Determine the (x, y) coordinate at the center of the cell enclosing the given text.  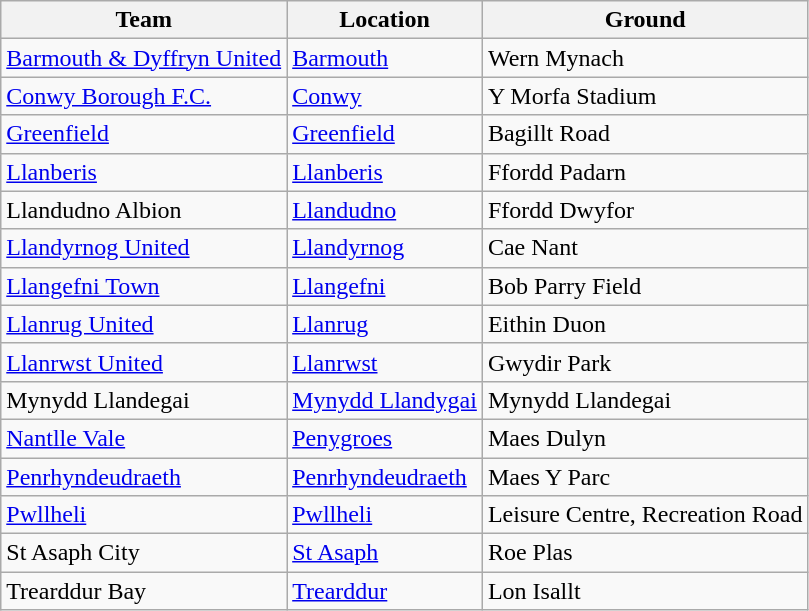
Llandyrnog (385, 248)
Nantlle Vale (144, 438)
St Asaph City (144, 553)
Ffordd Dwyfor (645, 210)
Trearddur Bay (144, 591)
Team (144, 20)
Ground (645, 20)
Bagillt Road (645, 134)
Llanrwst (385, 362)
Mynydd Llandygai (385, 400)
Maes Dulyn (645, 438)
Llanrwst United (144, 362)
Cae Nant (645, 248)
Location (385, 20)
Llandudno (385, 210)
Gwydir Park (645, 362)
Llangefni (385, 286)
Leisure Centre, Recreation Road (645, 515)
Conwy (385, 96)
Llanrug (385, 324)
Y Morfa Stadium (645, 96)
Trearddur (385, 591)
Barmouth (385, 58)
Llandudno Albion (144, 210)
Llangefni Town (144, 286)
Wern Mynach (645, 58)
Penygroes (385, 438)
Llanrug United (144, 324)
Lon Isallt (645, 591)
Eithin Duon (645, 324)
Conwy Borough F.C. (144, 96)
Maes Y Parc (645, 477)
Roe Plas (645, 553)
Bob Parry Field (645, 286)
St Asaph (385, 553)
Barmouth & Dyffryn United (144, 58)
Ffordd Padarn (645, 172)
Llandyrnog United (144, 248)
